Search for the cell housing the specified text and yield its [X, Y] center coordinate. 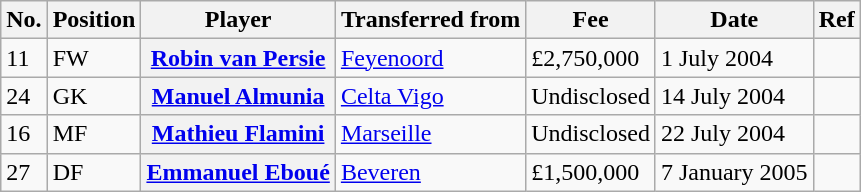
16 [24, 134]
Celta Vigo [430, 96]
£1,500,000 [591, 172]
Position [94, 20]
24 [24, 96]
Emmanuel Eboué [238, 172]
£2,750,000 [591, 58]
Player [238, 20]
No. [24, 20]
11 [24, 58]
Transferred from [430, 20]
DF [94, 172]
Robin van Persie [238, 58]
1 July 2004 [734, 58]
Ref [836, 20]
Marseille [430, 134]
FW [94, 58]
27 [24, 172]
Date [734, 20]
GK [94, 96]
MF [94, 134]
Beveren [430, 172]
14 July 2004 [734, 96]
7 January 2005 [734, 172]
Manuel Almunia [238, 96]
Feyenoord [430, 58]
Mathieu Flamini [238, 134]
22 July 2004 [734, 134]
Fee [591, 20]
